Return [X, Y] of the center of cell containing provided text 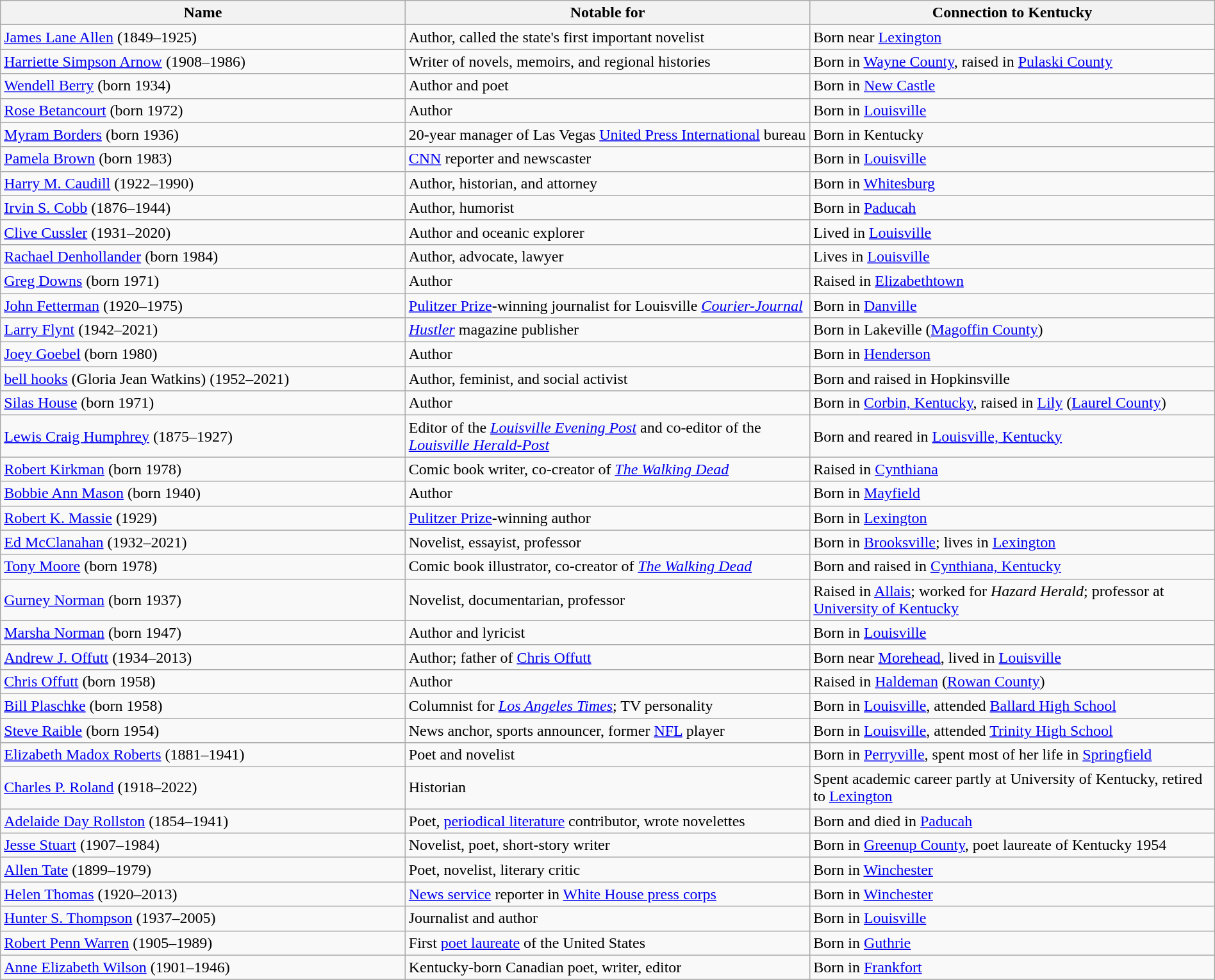
Clive Cussler (1931–2020) [203, 232]
Born in Louisville, attended Trinity High School [1012, 730]
Jesse Stuart (1907–1984) [203, 845]
Name [203, 13]
Born in New Castle [1012, 86]
Born near Lexington [1012, 37]
Born in Kentucky [1012, 135]
Born in Wayne County, raised in Pulaski County [1012, 62]
Born and died in Paducah [1012, 821]
Harry M. Caudill (1922–1990) [203, 183]
Author, historian, and attorney [607, 183]
Born in Perryville, spent most of her life in Springfield [1012, 755]
James Lane Allen (1849–1925) [203, 37]
Robert K. Massie (1929) [203, 518]
Ed McClanahan (1932–2021) [203, 542]
Comic book writer, co-creator of The Walking Dead [607, 469]
Editor of the Louisville Evening Post and co-editor of the Louisville Herald-Post [607, 436]
Rose Betancourt (born 1972) [203, 110]
Pulitzer Prize-winning journalist for Louisville Courier-Journal [607, 306]
Notable for [607, 13]
Born and raised in Hopkinsville [1012, 379]
Born in Corbin, Kentucky, raised in Lily (Laurel County) [1012, 403]
Born in Brooksville; lives in Lexington [1012, 542]
Irvin S. Cobb (1876–1944) [203, 208]
Kentucky-born Canadian poet, writer, editor [607, 967]
Comic book illustrator, co-creator of The Walking Dead [607, 567]
bell hooks (Gloria Jean Watkins) (1952–2021) [203, 379]
Novelist, poet, short-story writer [607, 845]
Author and poet [607, 86]
Bobbie Ann Mason (born 1940) [203, 494]
Lived in Louisville [1012, 232]
Novelist, documentarian, professor [607, 600]
Myram Borders (born 1936) [203, 135]
Wendell Berry (born 1934) [203, 86]
Born in Henderson [1012, 354]
Columnist for Los Angeles Times; TV personality [607, 706]
Greg Downs (born 1971) [203, 281]
Author; father of Chris Offutt [607, 657]
Helen Thomas (1920–2013) [203, 894]
Poet, periodical literature contributor, wrote novelettes [607, 821]
News service reporter in White House press corps [607, 894]
Author, called the state's first important novelist [607, 37]
Born in Lakeville (Magoffin County) [1012, 330]
Author and lyricist [607, 633]
Lewis Craig Humphrey (1875–1927) [203, 436]
Born in Paducah [1012, 208]
Born in Greenup County, poet laureate of Kentucky 1954 [1012, 845]
Poet, novelist, literary critic [607, 870]
Journalist and author [607, 918]
Hustler magazine publisher [607, 330]
Born in Lexington [1012, 518]
Born near Morehead, lived in Louisville [1012, 657]
Connection to Kentucky [1012, 13]
Andrew J. Offutt (1934–2013) [203, 657]
John Fetterman (1920–1975) [203, 306]
News anchor, sports announcer, former NFL player [607, 730]
Elizabeth Madox Roberts (1881–1941) [203, 755]
Tony Moore (born 1978) [203, 567]
Writer of novels, memoirs, and regional histories [607, 62]
Robert Kirkman (born 1978) [203, 469]
Lives in Louisville [1012, 256]
Born in Guthrie [1012, 943]
Born and raised in Cynthiana, Kentucky [1012, 567]
Born and reared in Louisville, Kentucky [1012, 436]
20-year manager of Las Vegas United Press International bureau [607, 135]
Author and oceanic explorer [607, 232]
Pamela Brown (born 1983) [203, 159]
Larry Flynt (1942–2021) [203, 330]
Charles P. Roland (1918–2022) [203, 788]
Raised in Allais; worked for Hazard Herald; professor at University of Kentucky [1012, 600]
Author, advocate, lawyer [607, 256]
Author, humorist [607, 208]
Author, feminist, and social activist [607, 379]
Adelaide Day Rollston (1854–1941) [203, 821]
Born in Frankfort [1012, 967]
Novelist, essayist, professor [607, 542]
Marsha Norman (born 1947) [203, 633]
Allen Tate (1899–1979) [203, 870]
Born in Danville [1012, 306]
First poet laureate of the United States [607, 943]
Bill Plaschke (born 1958) [203, 706]
Raised in Elizabethtown [1012, 281]
Chris Offutt (born 1958) [203, 681]
Pulitzer Prize-winning author [607, 518]
Spent academic career partly at University of Kentucky, retired to Lexington [1012, 788]
CNN reporter and newscaster [607, 159]
Rachael Denhollander (born 1984) [203, 256]
Born in Mayfield [1012, 494]
Gurney Norman (born 1937) [203, 600]
Born in Whitesburg [1012, 183]
Raised in Cynthiana [1012, 469]
Born in Louisville, attended Ballard High School [1012, 706]
Poet and novelist [607, 755]
Hunter S. Thompson (1937–2005) [203, 918]
Silas House (born 1971) [203, 403]
Harriette Simpson Arnow (1908–1986) [203, 62]
Steve Raible (born 1954) [203, 730]
Anne Elizabeth Wilson (1901–1946) [203, 967]
Raised in Haldeman (Rowan County) [1012, 681]
Historian [607, 788]
Robert Penn Warren (1905–1989) [203, 943]
Joey Goebel (born 1980) [203, 354]
